Search for the cell housing the specified text and yield its (X, Y) center coordinate. 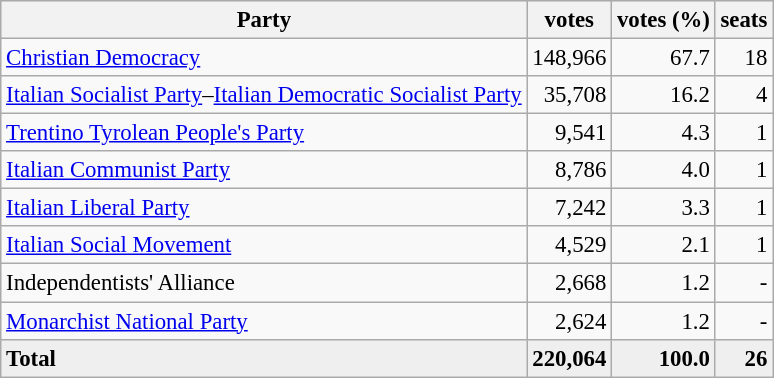
seats (744, 20)
18 (744, 58)
4.0 (664, 170)
4.3 (664, 133)
4 (744, 95)
3.3 (664, 208)
Independentists' Alliance (264, 283)
Monarchist National Party (264, 321)
4,529 (570, 245)
Italian Social Movement (264, 245)
7,242 (570, 208)
Total (264, 358)
26 (744, 358)
9,541 (570, 133)
2.1 (664, 245)
Trentino Tyrolean People's Party (264, 133)
Italian Socialist Party–Italian Democratic Socialist Party (264, 95)
votes (%) (664, 20)
220,064 (570, 358)
Italian Communist Party (264, 170)
Italian Liberal Party (264, 208)
100.0 (664, 358)
16.2 (664, 95)
67.7 (664, 58)
2,668 (570, 283)
148,966 (570, 58)
8,786 (570, 170)
Christian Democracy (264, 58)
35,708 (570, 95)
Party (264, 20)
2,624 (570, 321)
votes (570, 20)
